Detect which cell encompasses the target text, then output its [X, Y] center coordinate. 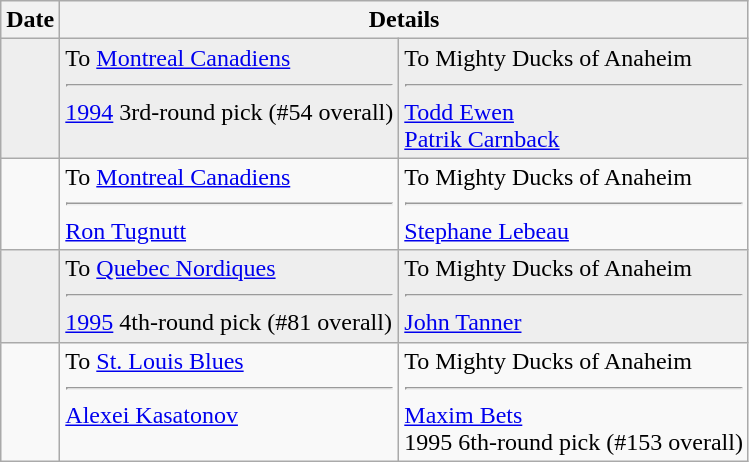
To Montreal CanadiensRon Tugnutt [230, 204]
Date [30, 20]
To Mighty Ducks of AnaheimStephane Lebeau [574, 204]
To Mighty Ducks of AnaheimMaxim Bets1995 6th-round pick (#153 overall) [574, 402]
Details [404, 20]
To Quebec Nordiques1995 4th-round pick (#81 overall) [230, 296]
To St. Louis BluesAlexei Kasatonov [230, 402]
To Mighty Ducks of AnaheimTodd EwenPatrik Carnback [574, 98]
To Montreal Canadiens1994 3rd-round pick (#54 overall) [230, 98]
To Mighty Ducks of AnaheimJohn Tanner [574, 296]
